Find where the given text appears and provide that cell's center as [x, y] coordinate. 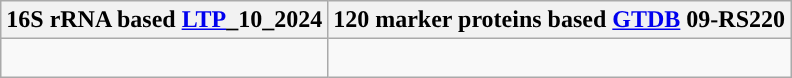
16S rRNA based LTP_10_2024 [164, 20]
120 marker proteins based GTDB 09-RS220 [560, 20]
